Determine the [X, Y] coordinate at the center of the cell enclosing the given text.  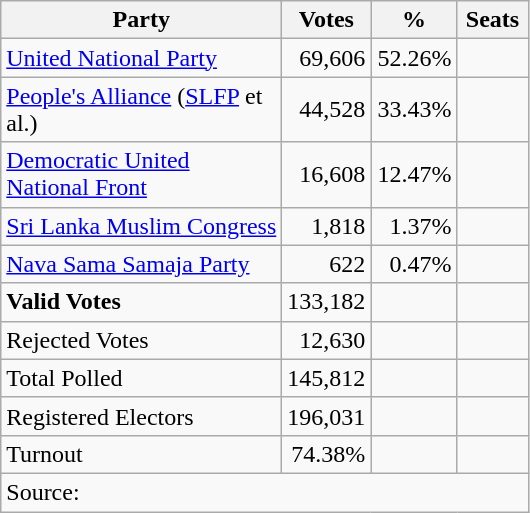
Source: [264, 492]
52.26% [414, 58]
1.37% [414, 226]
622 [326, 264]
Party [142, 20]
Rejected Votes [142, 340]
133,182 [326, 302]
16,608 [326, 174]
Registered Electors [142, 416]
1,818 [326, 226]
People's Alliance (SLFP et al.) [142, 110]
Votes [326, 20]
0.47% [414, 264]
Total Polled [142, 378]
145,812 [326, 378]
196,031 [326, 416]
12.47% [414, 174]
Valid Votes [142, 302]
Nava Sama Samaja Party [142, 264]
Seats [492, 20]
United National Party [142, 58]
44,528 [326, 110]
Democratic United National Front [142, 174]
33.43% [414, 110]
Turnout [142, 454]
% [414, 20]
Sri Lanka Muslim Congress [142, 226]
12,630 [326, 340]
69,606 [326, 58]
74.38% [326, 454]
